Provide the (X, Y) coordinate of the cell's center where the given text is located.  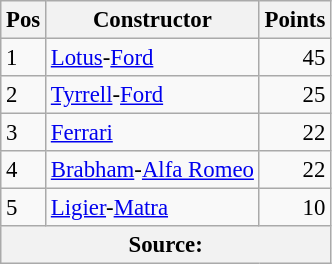
Lotus-Ford (153, 58)
45 (294, 58)
Points (294, 20)
Brabham-Alfa Romeo (153, 170)
Pos (24, 20)
1 (24, 58)
10 (294, 208)
2 (24, 95)
4 (24, 170)
Ferrari (153, 133)
5 (24, 208)
Constructor (153, 20)
Ligier-Matra (153, 208)
3 (24, 133)
Source: (166, 245)
Tyrrell-Ford (153, 95)
25 (294, 95)
